For the text-containing cell, return its midpoint in [X, Y] coordinate format. 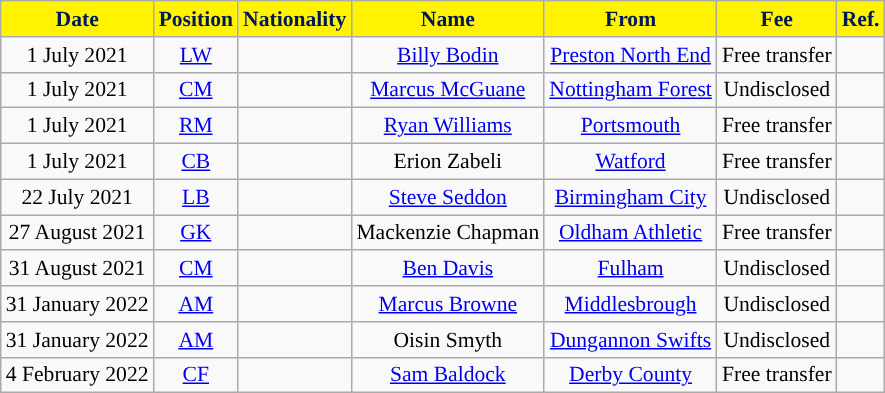
27 August 2021 [78, 233]
Position [196, 19]
Birmingham City [630, 197]
Preston North End [630, 55]
Portsmouth [630, 126]
Fulham [630, 269]
Sam Baldock [448, 375]
Nationality [294, 19]
Steve Seddon [448, 197]
From [630, 19]
4 February 2022 [78, 375]
Middlesbrough [630, 304]
CB [196, 162]
Marcus Browne [448, 304]
Ryan Williams [448, 126]
Date [78, 19]
31 August 2021 [78, 269]
GK [196, 233]
CF [196, 375]
Ben Davis [448, 269]
Oisin Smyth [448, 340]
Name [448, 19]
LB [196, 197]
Marcus McGuane [448, 90]
Watford [630, 162]
Fee [777, 19]
Billy Bodin [448, 55]
Dungannon Swifts [630, 340]
LW [196, 55]
Mackenzie Chapman [448, 233]
22 July 2021 [78, 197]
Ref. [861, 19]
RM [196, 126]
Erion Zabeli [448, 162]
Oldham Athletic [630, 233]
Derby County [630, 375]
Nottingham Forest [630, 90]
